Extract the [X, Y] coordinate from the center of the cell holding the provided text.  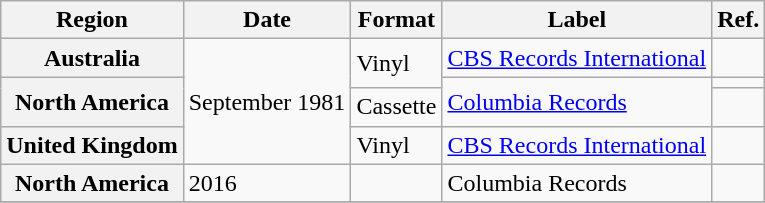
Date [267, 20]
Cassette [396, 107]
Label [577, 20]
Region [92, 20]
Format [396, 20]
United Kingdom [92, 145]
September 1981 [267, 102]
2016 [267, 183]
Australia [92, 58]
Ref. [738, 20]
